Return the [X, Y] coordinate for the center point of the cell that contains the specified text.  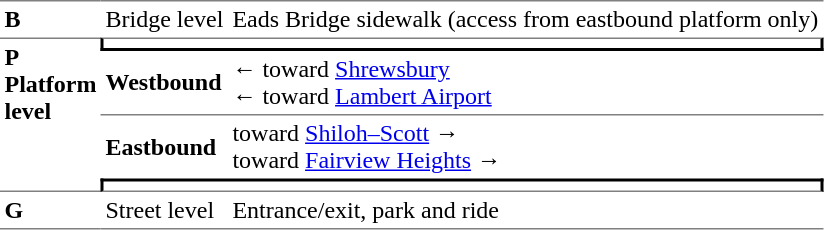
Eads Bridge sidewalk (access from eastbound platform only) [526, 19]
← toward Shrewsbury ← toward Lambert Airport [526, 83]
P Platform level [50, 115]
B [50, 19]
Eastbound [164, 148]
Entrance/exit, park and ride [526, 211]
Street level [164, 211]
G [50, 211]
Westbound [164, 83]
Bridge level [164, 19]
toward Shiloh–Scott → toward Fairview Heights → [526, 148]
